Return the [x, y] coordinate for the center point of the cell that contains the specified text.  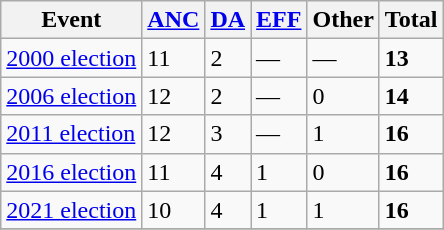
ANC [174, 20]
Other [343, 20]
2000 election [72, 58]
2006 election [72, 96]
3 [228, 134]
EFF [279, 20]
2016 election [72, 172]
2021 election [72, 210]
2011 election [72, 134]
10 [174, 210]
13 [411, 58]
14 [411, 96]
Total [411, 20]
DA [228, 20]
Event [72, 20]
